Find where the given text appears and provide that cell's center as [x, y] coordinate. 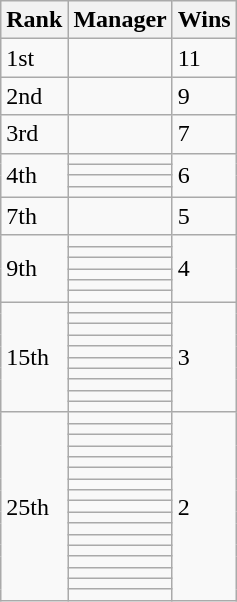
2nd [34, 96]
Rank [34, 20]
3rd [34, 134]
4 [204, 268]
9 [204, 96]
15th [34, 358]
9th [34, 268]
3 [204, 358]
Wins [204, 20]
4th [34, 175]
2 [204, 506]
11 [204, 58]
5 [204, 216]
6 [204, 175]
25th [34, 506]
1st [34, 58]
7 [204, 134]
Manager [120, 20]
7th [34, 216]
